Provide the [x, y] coordinate of the cell's center where the given text is located.  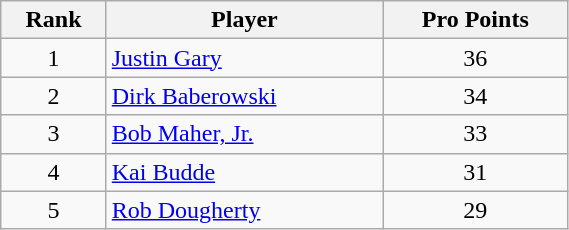
Player [244, 20]
Kai Budde [244, 172]
3 [54, 134]
1 [54, 58]
Pro Points [476, 20]
5 [54, 210]
4 [54, 172]
34 [476, 96]
Dirk Baberowski [244, 96]
Rank [54, 20]
Justin Gary [244, 58]
29 [476, 210]
31 [476, 172]
Bob Maher, Jr. [244, 134]
2 [54, 96]
Rob Dougherty [244, 210]
33 [476, 134]
36 [476, 58]
